Return [X, Y] of the center of cell containing provided text 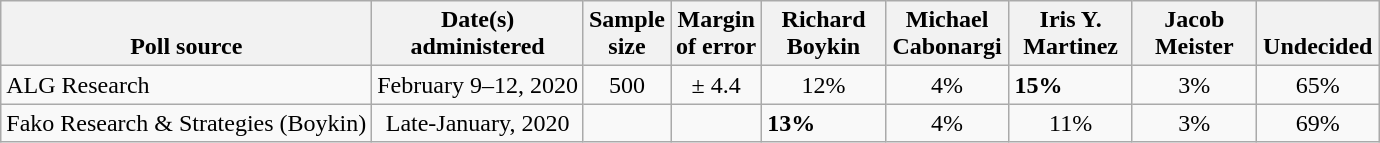
500 [626, 85]
Iris Y.Martinez [1071, 34]
Poll source [186, 34]
13% [824, 123]
Undecided [1318, 34]
69% [1318, 123]
Samplesize [626, 34]
JacobMeister [1194, 34]
± 4.4 [716, 85]
RichardBoykin [824, 34]
MichaelCabonargi [947, 34]
February 9–12, 2020 [478, 85]
12% [824, 85]
Fako Research & Strategies (Boykin) [186, 123]
65% [1318, 85]
ALG Research [186, 85]
Late-January, 2020 [478, 123]
Date(s)administered [478, 34]
15% [1071, 85]
Marginof error [716, 34]
11% [1071, 123]
